Provide the (X, Y) coordinate of the cell's center where the given text is located.  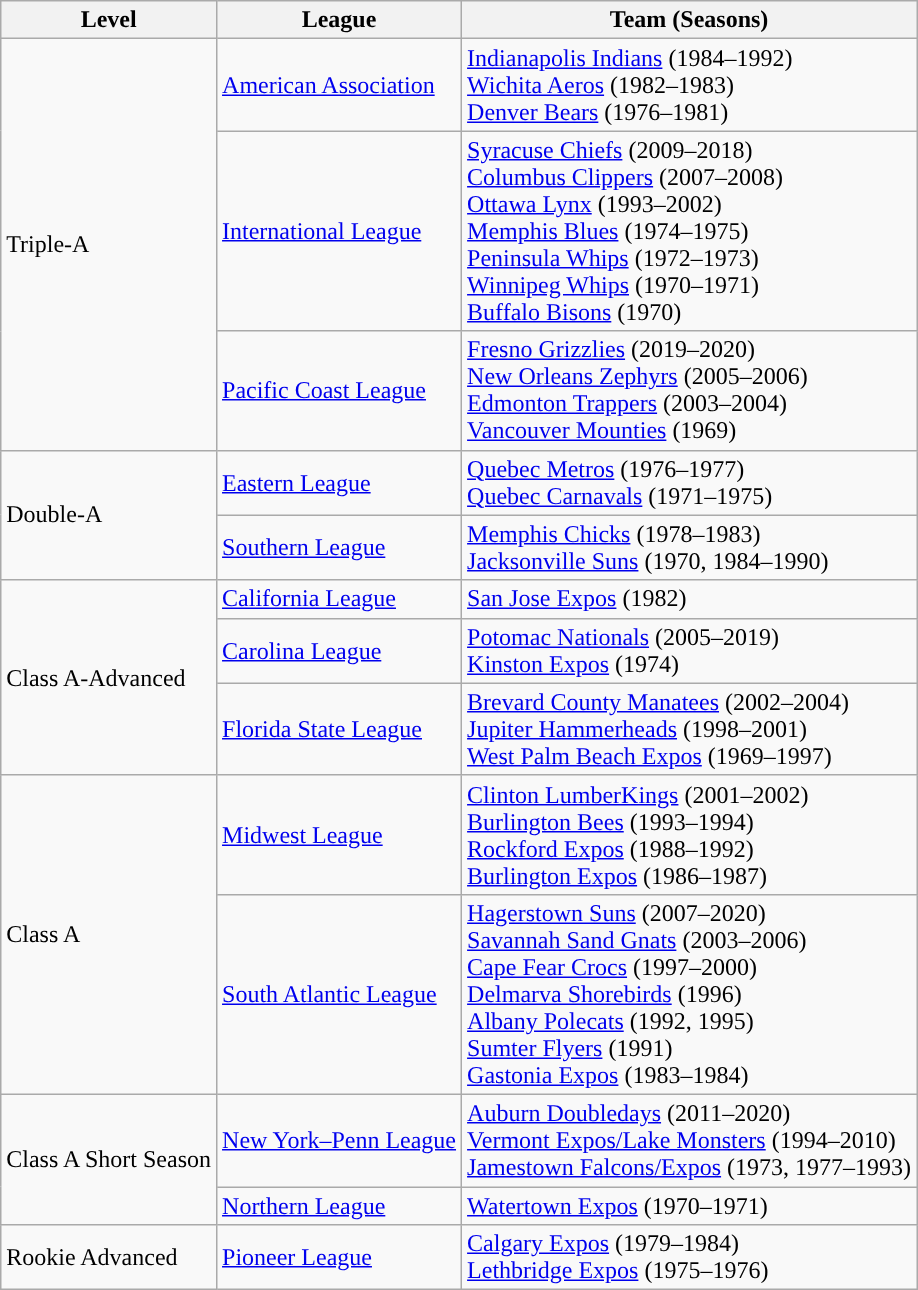
Brevard County Manatees (2002–2004) Jupiter Hammerheads (1998–2001) West Palm Beach Expos (1969–1997) (690, 729)
Carolina League (340, 650)
League (340, 20)
Auburn Doubledays (2011–2020)Vermont Expos/Lake Monsters (1994–2010)Jamestown Falcons/Expos (1973, 1977–1993) (690, 1140)
Watertown Expos (1970–1971) (690, 1205)
California League (340, 599)
Rookie Advanced (109, 1258)
Clinton LumberKings (2001–2002) Burlington Bees (1993–1994) Rockford Expos (1988–1992) Burlington Expos (1986–1987) (690, 834)
Memphis Chicks (1978–1983) Jacksonville Suns (1970, 1984–1990) (690, 548)
Florida State League (340, 729)
Team (Seasons) (690, 20)
New York–Penn League (340, 1140)
Class A-Advanced (109, 678)
South Atlantic League (340, 994)
Fresno Grizzlies (2019–2020) New Orleans Zephyrs (2005–2006) Edmonton Trappers (2003–2004) Vancouver Mounties (1969) (690, 390)
International League (340, 231)
Potomac Nationals (2005–2019) Kinston Expos (1974) (690, 650)
Class A (109, 934)
Midwest League (340, 834)
Triple-A (109, 244)
Class A Short Season (109, 1159)
Calgary Expos (1979–1984)Lethbridge Expos (1975–1976) (690, 1258)
San Jose Expos (1982) (690, 599)
American Association (340, 85)
Southern League (340, 548)
Pacific Coast League (340, 390)
Level (109, 20)
Northern League (340, 1205)
Eastern League (340, 482)
Quebec Metros (1976–1977) Quebec Carnavals (1971–1975) (690, 482)
Indianapolis Indians (1984–1992) Wichita Aeros (1982–1983) Denver Bears (1976–1981) (690, 85)
Pioneer League (340, 1258)
Double-A (109, 515)
